Identify which cell holds the provided text, then report its (x, y) central coordinate. 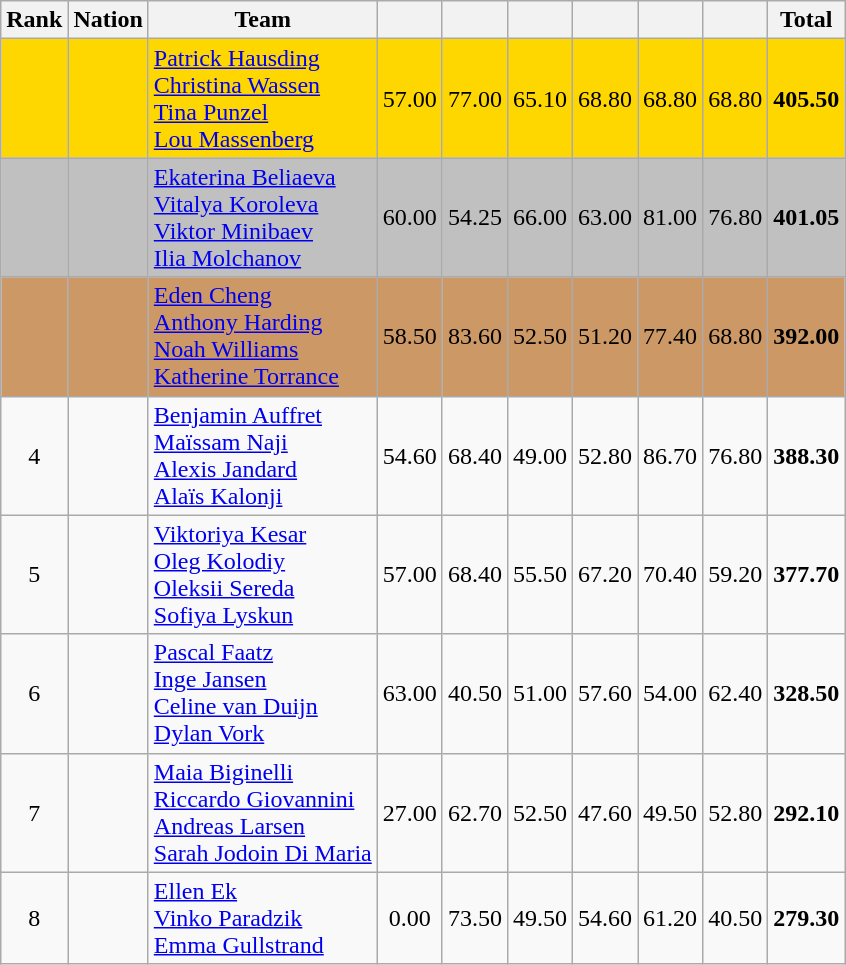
70.40 (670, 574)
86.70 (670, 456)
392.00 (806, 336)
54.00 (670, 694)
4 (34, 456)
Pascal FaatzInge JansenCeline van DuijnDylan Vork (262, 694)
65.10 (540, 98)
Maia BiginelliRiccardo GiovanniniAndreas LarsenSarah Jodoin Di Maria (262, 812)
77.00 (474, 98)
Nation (108, 20)
59.20 (736, 574)
66.00 (540, 218)
83.60 (474, 336)
62.70 (474, 812)
6 (34, 694)
Rank (34, 20)
Benjamin AuffretMaïssam NajiAlexis JandardAlaïs Kalonji (262, 456)
58.50 (410, 336)
27.00 (410, 812)
67.20 (604, 574)
47.60 (604, 812)
Ellen EkVinko ParadzikEmma Gullstrand (262, 918)
51.20 (604, 336)
279.30 (806, 918)
54.25 (474, 218)
57.60 (604, 694)
Eden ChengAnthony HardingNoah WilliamsKatherine Torrance (262, 336)
7 (34, 812)
0.00 (410, 918)
62.40 (736, 694)
292.10 (806, 812)
49.00 (540, 456)
Ekaterina BeliaevaVitalya KorolevaViktor MinibaevIlia Molchanov (262, 218)
Patrick HausdingChristina WassenTina PunzelLou Massenberg (262, 98)
73.50 (474, 918)
8 (34, 918)
77.40 (670, 336)
81.00 (670, 218)
Team (262, 20)
401.05 (806, 218)
51.00 (540, 694)
Viktoriya KesarOleg KolodiyOleksii SeredaSofiya Lyskun (262, 574)
60.00 (410, 218)
Total (806, 20)
55.50 (540, 574)
405.50 (806, 98)
61.20 (670, 918)
388.30 (806, 456)
328.50 (806, 694)
5 (34, 574)
377.70 (806, 574)
